Extract the (X, Y) coordinate from the center of the cell holding the provided text.  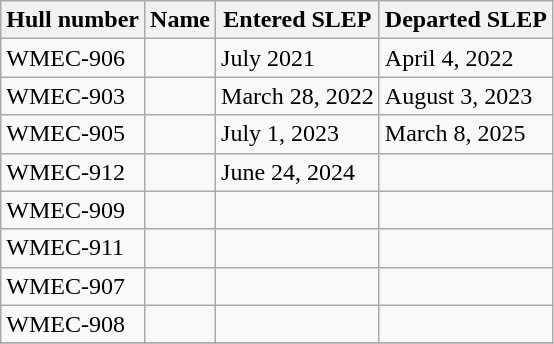
WMEC-909 (73, 210)
WMEC-907 (73, 286)
Entered SLEP (298, 20)
March 28, 2022 (298, 96)
WMEC-906 (73, 58)
WMEC-908 (73, 324)
Hull number (73, 20)
WMEC-912 (73, 172)
April 4, 2022 (466, 58)
WMEC-911 (73, 248)
August 3, 2023 (466, 96)
WMEC-905 (73, 134)
July 2021 (298, 58)
Departed SLEP (466, 20)
WMEC-903 (73, 96)
July 1, 2023 (298, 134)
June 24, 2024 (298, 172)
March 8, 2025 (466, 134)
Name (180, 20)
